Locate the cell with the specified text and output its (X, Y) center coordinate. 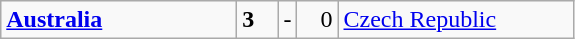
3 (258, 20)
Australia (119, 20)
0 (318, 20)
- (288, 20)
Czech Republic (456, 20)
